Detect which cell encompasses the target text, then output its [X, Y] center coordinate. 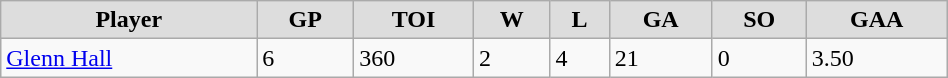
Player [129, 20]
21 [660, 58]
0 [759, 58]
360 [414, 58]
4 [580, 58]
W [512, 20]
GAA [876, 20]
TOI [414, 20]
SO [759, 20]
GA [660, 20]
L [580, 20]
3.50 [876, 58]
2 [512, 58]
Glenn Hall [129, 58]
GP [306, 20]
6 [306, 58]
